Locate the cell with the specified text and output its [x, y] center coordinate. 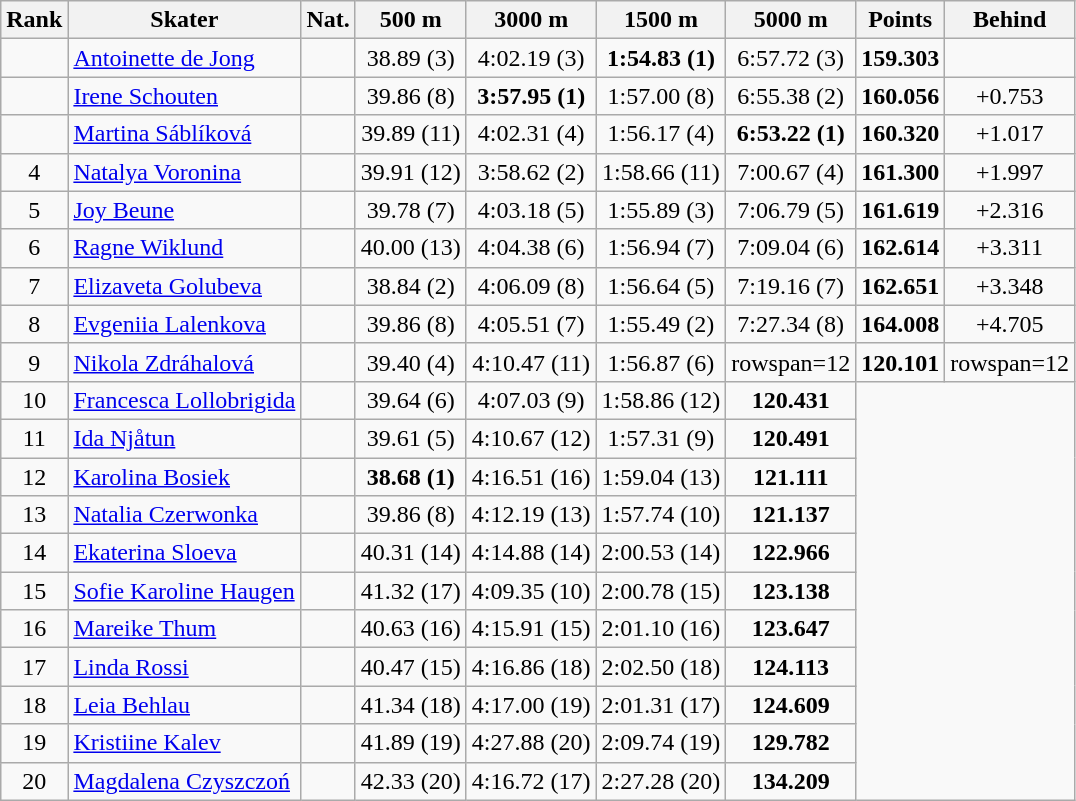
120.491 [791, 438]
134.209 [791, 781]
4:16.72 (17) [531, 781]
4:10.47 (11) [531, 362]
Ekaterina Sloeva [184, 553]
2:27.28 (20) [661, 781]
19 [34, 743]
2:01.31 (17) [661, 705]
Karolina Bosiek [184, 477]
1:55.49 (2) [661, 324]
8 [34, 324]
12 [34, 477]
1:56.94 (7) [661, 248]
6:53.22 (1) [791, 134]
123.647 [791, 629]
4:15.91 (15) [531, 629]
2:00.53 (14) [661, 553]
160.320 [900, 134]
129.782 [791, 743]
4:03.18 (5) [531, 210]
Sofie Karoline Haugen [184, 591]
124.113 [791, 667]
16 [34, 629]
39.64 (6) [410, 400]
40.00 (13) [410, 248]
5 [34, 210]
3000 m [531, 20]
2:02.50 (18) [661, 667]
Francesca Lollobrigida [184, 400]
4 [34, 172]
159.303 [900, 58]
4:02.31 (4) [531, 134]
6 [34, 248]
+3.348 [1010, 286]
Mareike Thum [184, 629]
7:19.16 (7) [791, 286]
11 [34, 438]
4:12.19 (13) [531, 515]
7:09.04 (6) [791, 248]
3:57.95 (1) [531, 96]
162.614 [900, 248]
1:57.74 (10) [661, 515]
123.138 [791, 591]
120.101 [900, 362]
13 [34, 515]
1:57.00 (8) [661, 96]
6:57.72 (3) [791, 58]
14 [34, 553]
4:14.88 (14) [531, 553]
1:58.66 (11) [661, 172]
Natalya Voronina [184, 172]
38.84 (2) [410, 286]
Behind [1010, 20]
164.008 [900, 324]
Joy Beune [184, 210]
4:09.35 (10) [531, 591]
5000 m [791, 20]
1:56.64 (5) [661, 286]
Elizaveta Golubeva [184, 286]
Nikola Zdráhalová [184, 362]
7:06.79 (5) [791, 210]
2:01.10 (16) [661, 629]
18 [34, 705]
Evgeniia Lalenkova [184, 324]
4:02.19 (3) [531, 58]
40.31 (14) [410, 553]
Irene Schouten [184, 96]
1:57.31 (9) [661, 438]
4:07.03 (9) [531, 400]
2:00.78 (15) [661, 591]
Natalia Czerwonka [184, 515]
4:10.67 (12) [531, 438]
41.89 (19) [410, 743]
2:09.74 (19) [661, 743]
Linda Rossi [184, 667]
41.34 (18) [410, 705]
39.40 (4) [410, 362]
122.966 [791, 553]
121.111 [791, 477]
1:59.04 (13) [661, 477]
39.91 (12) [410, 172]
+2.316 [1010, 210]
4:16.51 (16) [531, 477]
1:54.83 (1) [661, 58]
Nat. [328, 20]
+1.997 [1010, 172]
4:17.00 (19) [531, 705]
9 [34, 362]
Rank [34, 20]
Leia Behlau [184, 705]
40.47 (15) [410, 667]
Ida Njåtun [184, 438]
1:58.86 (12) [661, 400]
+1.017 [1010, 134]
39.89 (11) [410, 134]
500 m [410, 20]
10 [34, 400]
Ragne Wiklund [184, 248]
+4.705 [1010, 324]
Magdalena Czyszczoń [184, 781]
1:56.17 (4) [661, 134]
38.68 (1) [410, 477]
20 [34, 781]
7 [34, 286]
42.33 (20) [410, 781]
4:04.38 (6) [531, 248]
1500 m [661, 20]
121.137 [791, 515]
7:27.34 (8) [791, 324]
39.78 (7) [410, 210]
4:06.09 (8) [531, 286]
161.619 [900, 210]
4:27.88 (20) [531, 743]
124.609 [791, 705]
1:55.89 (3) [661, 210]
Antoinette de Jong [184, 58]
15 [34, 591]
3:58.62 (2) [531, 172]
162.651 [900, 286]
Martina Sáblíková [184, 134]
41.32 (17) [410, 591]
7:00.67 (4) [791, 172]
17 [34, 667]
38.89 (3) [410, 58]
161.300 [900, 172]
4:16.86 (18) [531, 667]
1:56.87 (6) [661, 362]
Skater [184, 20]
39.61 (5) [410, 438]
120.431 [791, 400]
+3.311 [1010, 248]
40.63 (16) [410, 629]
Points [900, 20]
+0.753 [1010, 96]
160.056 [900, 96]
6:55.38 (2) [791, 96]
4:05.51 (7) [531, 324]
Kristiine Kalev [184, 743]
